Extract the [x, y] coordinate from the center of the cell holding the provided text.  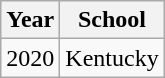
2020 [30, 58]
Year [30, 20]
Kentucky [112, 58]
School [112, 20]
